From the cell containing the given text, extract its center point as (X, Y) coordinate. 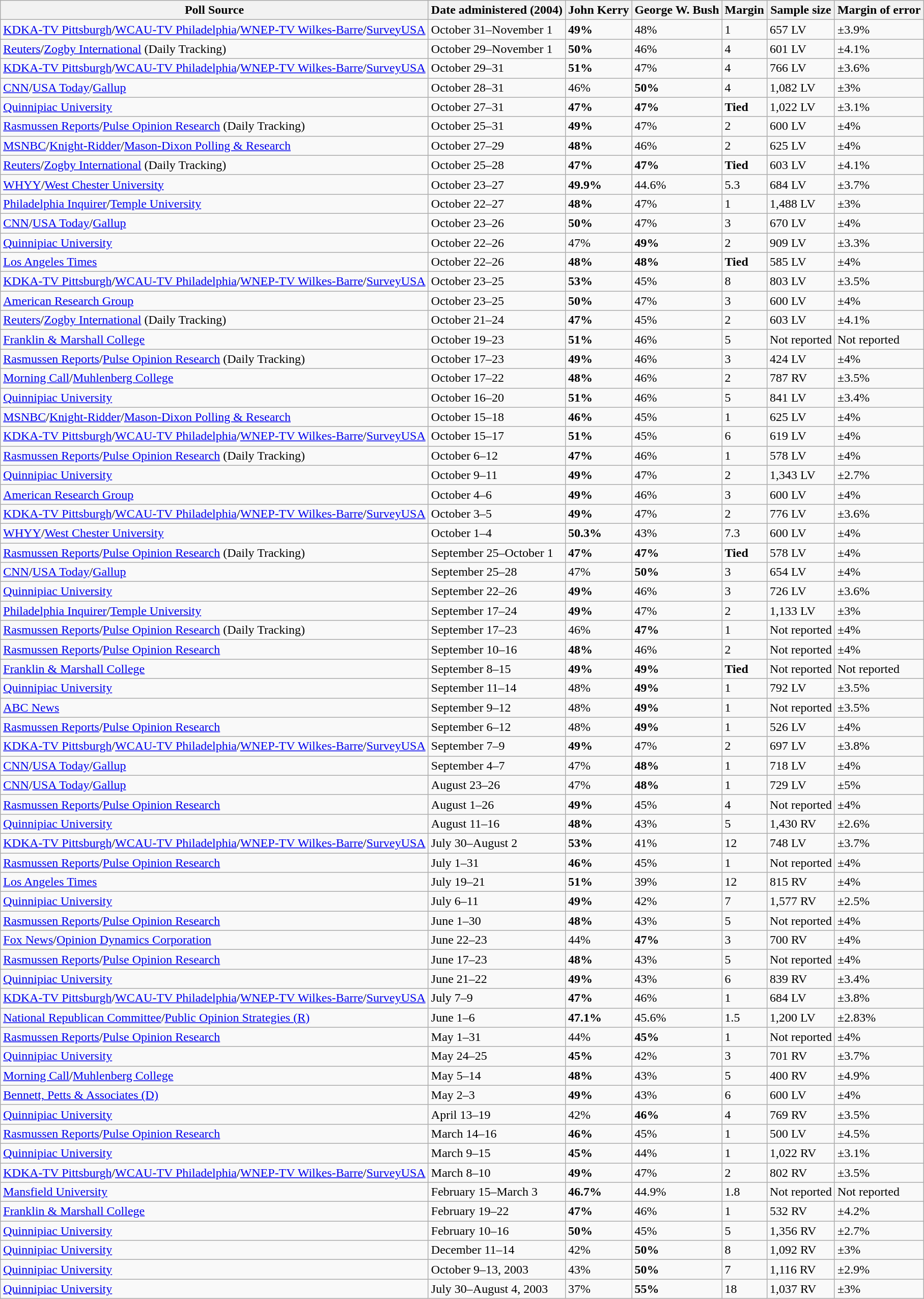
1,343 LV (800, 475)
1,037 RV (800, 1289)
18 (744, 1289)
October 9–13, 2003 (497, 1269)
October 4–6 (497, 494)
657 LV (800, 30)
909 LV (800, 243)
October 22–27 (497, 204)
September 25–October 1 (497, 552)
Margin (744, 10)
792 LV (800, 688)
1.5 (744, 1018)
August 23–26 (497, 785)
October 6–12 (497, 456)
February 19–22 (497, 1211)
September 11–14 (497, 688)
October 31–November 1 (497, 30)
August 1–26 (497, 804)
729 LV (800, 785)
August 11–16 (497, 824)
39% (677, 882)
±3.3% (879, 243)
619 LV (800, 436)
766 LV (800, 68)
654 LV (800, 572)
October 17–23 (497, 359)
839 RV (800, 979)
July 6–11 (497, 901)
769 RV (800, 1114)
July 30–August 2 (497, 843)
December 11–14 (497, 1250)
1,200 LV (800, 1018)
National Republican Committee/Public Opinion Strategies (R) (215, 1018)
October 3–5 (497, 514)
1,092 RV (800, 1250)
June 1–6 (497, 1018)
532 RV (800, 1211)
Margin of error (879, 10)
June 22–23 (497, 940)
585 LV (800, 262)
July 7–9 (497, 998)
41% (677, 843)
726 LV (800, 591)
Fox News/Opinion Dynamics Corporation (215, 940)
815 RV (800, 882)
1,133 LV (800, 611)
May 2–3 (497, 1095)
October 17–22 (497, 378)
45.6% (677, 1018)
55% (677, 1289)
July 1–31 (497, 863)
±2.9% (879, 1269)
37% (599, 1289)
October 28–31 (497, 88)
500 LV (800, 1134)
1,022 RV (800, 1153)
44.6% (677, 184)
October 25–31 (497, 126)
±5% (879, 785)
October 15–18 (497, 417)
601 LV (800, 49)
Mansfield University (215, 1192)
1.8 (744, 1192)
1,577 RV (800, 901)
Sample size (800, 10)
September 17–24 (497, 611)
George W. Bush (677, 10)
John Kerry (599, 10)
May 5–14 (497, 1076)
±3.9% (879, 30)
October 9–11 (497, 475)
February 15–March 3 (497, 1192)
ABC News (215, 708)
47.1% (599, 1018)
50.3% (599, 533)
October 25–28 (497, 165)
748 LV (800, 843)
October 23–26 (497, 223)
October 19–23 (497, 340)
1,116 RV (800, 1269)
Poll Source (215, 10)
March 9–15 (497, 1153)
1,488 LV (800, 204)
April 13–19 (497, 1114)
October 16–20 (497, 398)
September 22–26 (497, 591)
September 8–15 (497, 669)
October 29–31 (497, 68)
400 RV (800, 1076)
September 4–7 (497, 766)
49.9% (599, 184)
June 21–22 (497, 979)
841 LV (800, 398)
May 1–31 (497, 1037)
June 17–23 (497, 959)
46.7% (599, 1192)
September 6–12 (497, 727)
5.3 (744, 184)
±2.83% (879, 1018)
787 RV (800, 378)
Bennett, Petts & Associates (D) (215, 1095)
701 RV (800, 1056)
697 LV (800, 746)
670 LV (800, 223)
424 LV (800, 359)
October 15–17 (497, 436)
Date administered (2004) (497, 10)
July 19–21 (497, 882)
September 7–9 (497, 746)
1,082 LV (800, 88)
802 RV (800, 1172)
7.3 (744, 533)
September 9–12 (497, 708)
October 27–31 (497, 107)
1,430 RV (800, 824)
±4.2% (879, 1211)
October 1–4 (497, 533)
October 29–November 1 (497, 49)
718 LV (800, 766)
44.9% (677, 1192)
1,022 LV (800, 107)
September 10–16 (497, 649)
March 8–10 (497, 1172)
October 27–29 (497, 146)
October 23–27 (497, 184)
September 25–28 (497, 572)
1,356 RV (800, 1231)
±4.9% (879, 1076)
±4.5% (879, 1134)
±2.5% (879, 901)
March 14–16 (497, 1134)
October 21–24 (497, 320)
February 10–16 (497, 1231)
±2.6% (879, 824)
May 24–25 (497, 1056)
September 17–23 (497, 630)
700 RV (800, 940)
803 LV (800, 281)
526 LV (800, 727)
July 30–August 4, 2003 (497, 1289)
776 LV (800, 514)
June 1–30 (497, 921)
